Search for the cell housing the specified text and yield its (X, Y) center coordinate. 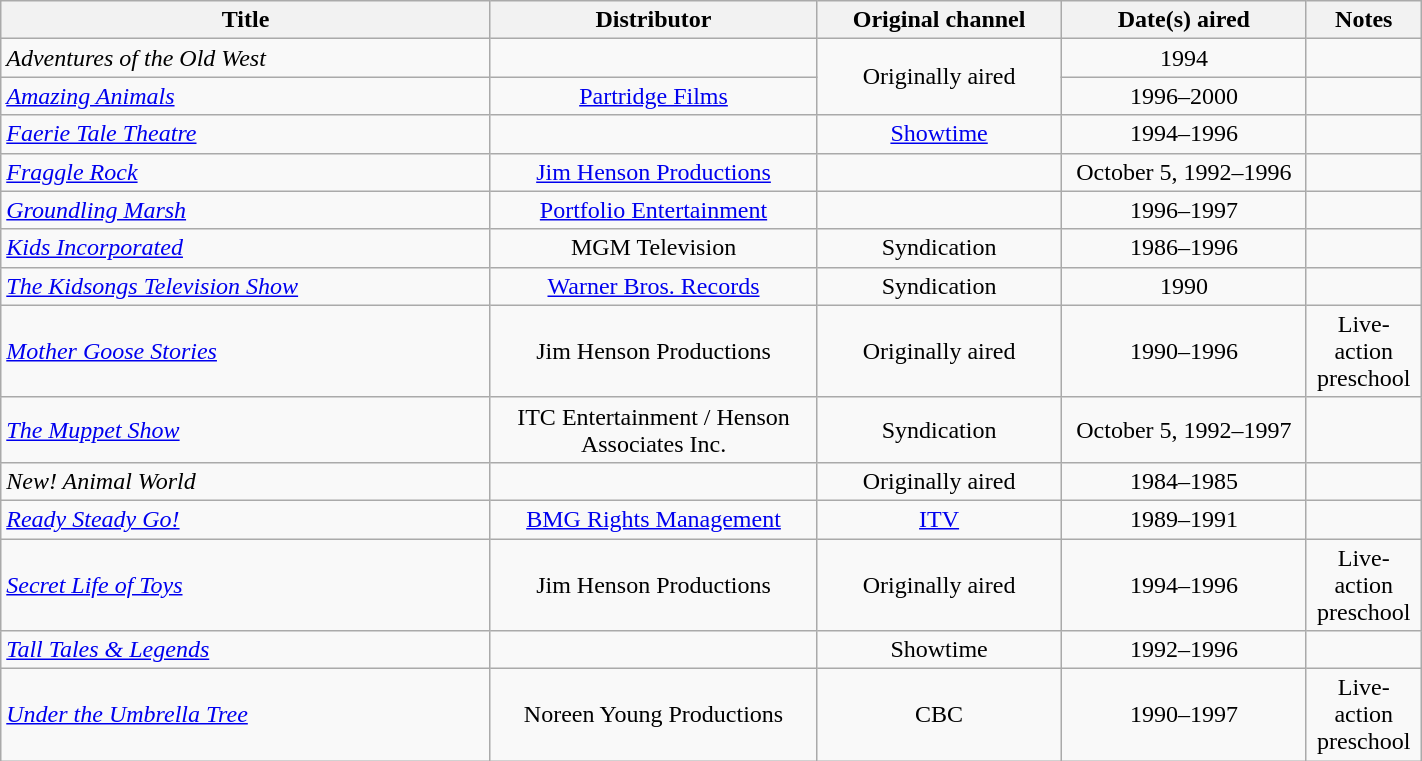
1989–1991 (1184, 519)
1984–1985 (1184, 481)
Faerie Tale Theatre (246, 134)
BMG Rights Management (653, 519)
1986–1996 (1184, 248)
Portfolio Entertainment (653, 210)
October 5, 1992–1997 (1184, 430)
Fraggle Rock (246, 172)
Under the Umbrella Tree (246, 715)
Kids Incorporated (246, 248)
ITC Entertainment / Henson Associates Inc. (653, 430)
Mother Goose Stories (246, 351)
1992–1996 (1184, 650)
Secret Life of Toys (246, 584)
ITV (940, 519)
Adventures of the Old West (246, 58)
Groundling Marsh (246, 210)
Partridge Films (653, 96)
MGM Television (653, 248)
Original channel (940, 20)
Amazing Animals (246, 96)
New! Animal World (246, 481)
Noreen Young Productions (653, 715)
Ready Steady Go! (246, 519)
Tall Tales & Legends (246, 650)
CBC (940, 715)
1994 (1184, 58)
Distributor (653, 20)
Notes (1364, 20)
Title (246, 20)
1996–1997 (1184, 210)
October 5, 1992–1996 (1184, 172)
Date(s) aired (1184, 20)
Warner Bros. Records (653, 286)
1990–1996 (1184, 351)
1990–1997 (1184, 715)
The Muppet Show (246, 430)
The Kidsongs Television Show (246, 286)
1990 (1184, 286)
1996–2000 (1184, 96)
